Determine the [x, y] coordinate at the center of the cell enclosing the given text.  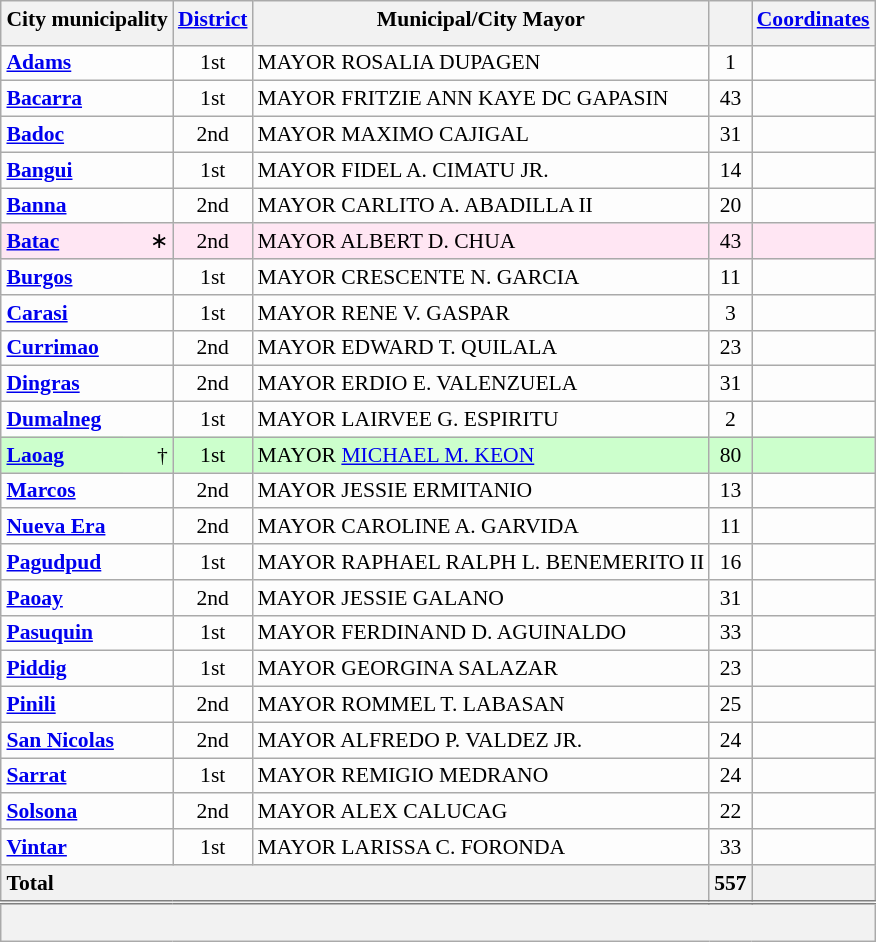
MAYOR LAIRVEE G. ESPIRITU [482, 419]
MAYOR JESSIE GALANO [482, 597]
San Nicolas [86, 740]
Adams [86, 63]
MAYOR ALEX CALUCAG [482, 811]
Marcos [86, 490]
MAYOR JESSIE ERMITANIO [482, 490]
Currimao [86, 348]
Badoc [86, 134]
MAYOR FRITZIE ANN KAYE DC GAPASIN [482, 99]
16 [730, 562]
MAYOR ROSALIA DUPAGEN [482, 63]
MAYOR CRESCENTE N. GARCIA [482, 277]
District [213, 18]
MAYOR CARLITO A. ABADILLA II [482, 206]
Dingras [86, 384]
Piddig [86, 669]
MAYOR ROMMEL T. LABASAN [482, 704]
MAYOR LARISSA C. FORONDA [482, 847]
Paoay [86, 597]
MAYOR ERDIO E. VALENZUELA [482, 384]
Pinili [86, 704]
MAYOR CAROLINE A. GARVIDA [482, 526]
3 [730, 312]
Pasuquin [86, 633]
∗ [148, 241]
80 [730, 455]
22 [730, 811]
MAYOR GEORGINA SALAZAR [482, 669]
Nueva Era [86, 526]
MAYOR REMIGIO MEDRANO [482, 776]
1 [730, 63]
MAYOR ALBERT D. CHUA [482, 241]
Vintar [86, 847]
MAYOR EDWARD T. QUILALA [482, 348]
MAYOR FIDEL A. CIMATU JR. [482, 170]
MAYOR RAPHAEL RALPH L. BENEMERITO II [482, 562]
MAYOR MICHAEL M. KEON [482, 455]
Municipal/City Mayor [482, 18]
Laoag [62, 455]
Batac [62, 241]
Bacarra [86, 99]
13 [730, 490]
Pagudpud [86, 562]
Sarrat [86, 776]
† [148, 455]
Bangui [86, 170]
Total [355, 882]
City municipality [86, 18]
MAYOR ALFREDO P. VALDEZ JR. [482, 740]
20 [730, 206]
Burgos [86, 277]
14 [730, 170]
Banna [86, 206]
MAYOR RENE V. GASPAR [482, 312]
25 [730, 704]
Carasi [86, 312]
Coordinates [814, 18]
557 [730, 882]
MAYOR FERDINAND D. AGUINALDO [482, 633]
Solsona [86, 811]
2 [730, 419]
Dumalneg [86, 419]
MAYOR MAXIMO CAJIGAL [482, 134]
